Capture the cell that displays the provided text and extract its [x, y] central coordinate. 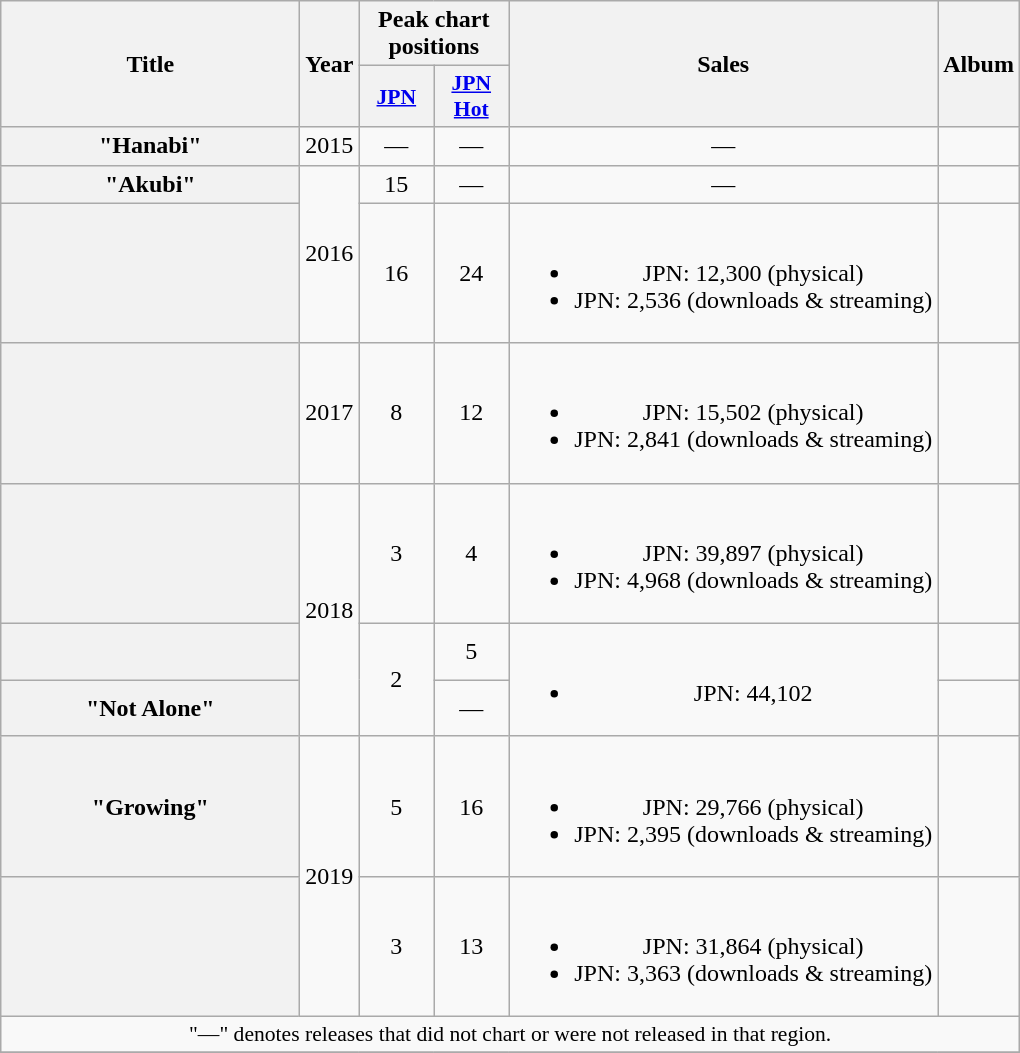
Sales [724, 64]
Year [330, 64]
2016 [330, 254]
2019 [330, 876]
2 [396, 680]
JPN: 12,300 (physical)JPN: 2,536 (downloads & streaming) [724, 273]
"Growing" [150, 806]
"Not Alone" [150, 708]
8 [396, 413]
15 [396, 184]
Album [979, 64]
JPN [396, 96]
4 [472, 553]
JPNHot [472, 96]
Title [150, 64]
24 [472, 273]
JPN: 15,502 (physical)JPN: 2,841 (downloads & streaming) [724, 413]
JPN: 44,102 [724, 680]
JPN: 31,864 (physical)JPN: 3,363 (downloads & streaming) [724, 946]
"Hanabi" [150, 146]
13 [472, 946]
JPN: 29,766 (physical)JPN: 2,395 (downloads & streaming) [724, 806]
Peak chart positions [434, 34]
"Akubi" [150, 184]
2017 [330, 413]
12 [472, 413]
JPN: 39,897 (physical)JPN: 4,968 (downloads & streaming) [724, 553]
2018 [330, 610]
2015 [330, 146]
"—" denotes releases that did not chart or were not released in that region. [510, 1034]
